Return the [x, y] coordinate for the center point of the cell that contains the specified text.  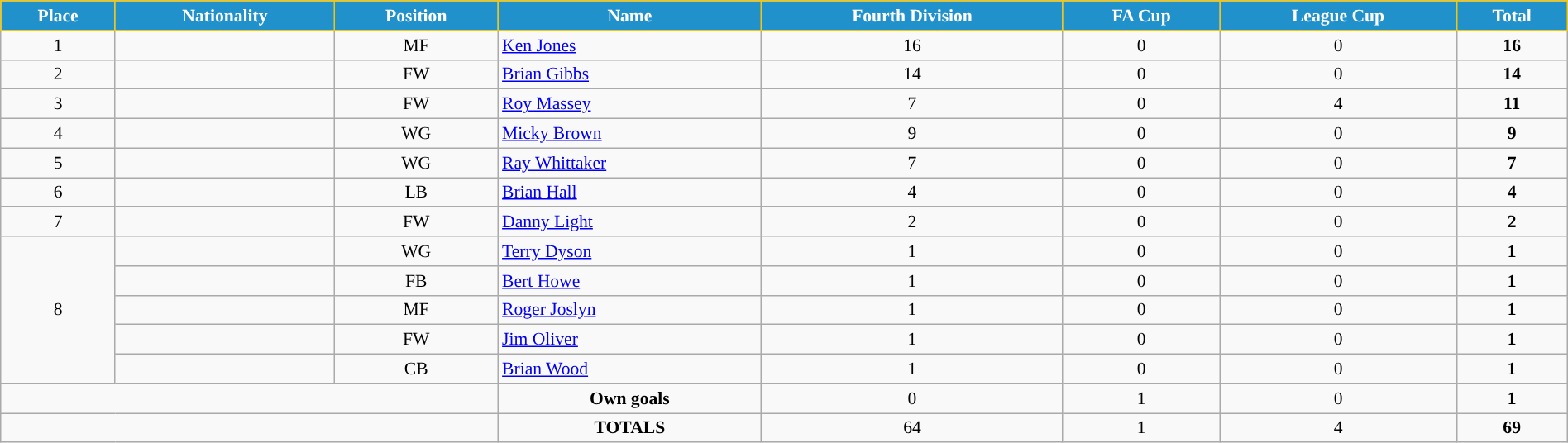
Brian Wood [630, 369]
TOTALS [630, 428]
CB [416, 369]
Brian Gibbs [630, 74]
Fourth Division [913, 16]
Jim Oliver [630, 340]
3 [58, 104]
Bert Howe [630, 281]
Place [58, 16]
Ken Jones [630, 45]
Name [630, 16]
69 [1512, 428]
Total [1512, 16]
5 [58, 163]
Micky Brown [630, 134]
8 [58, 310]
LB [416, 193]
6 [58, 193]
Brian Hall [630, 193]
Terry Dyson [630, 251]
64 [913, 428]
Own goals [630, 398]
Danny Light [630, 222]
11 [1512, 104]
League Cup [1338, 16]
Roger Joslyn [630, 310]
FA Cup [1141, 16]
Roy Massey [630, 104]
Ray Whittaker [630, 163]
Position [416, 16]
FB [416, 281]
Nationality [225, 16]
